Scan for the cell matching the given text and deliver its (X, Y) coordinate at center. 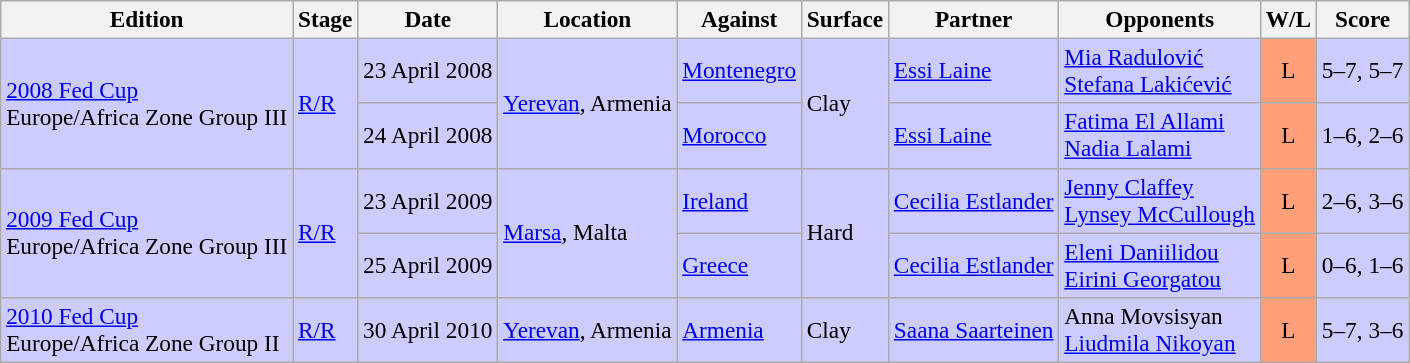
23 April 2008 (428, 70)
Anna Movsisyan Liudmila Nikoyan (1160, 330)
Score (1362, 19)
2010 Fed Cup Europe/Africa Zone Group II (147, 330)
25 April 2009 (428, 264)
Edition (147, 19)
Stage (326, 19)
2–6, 3–6 (1362, 200)
W/L (1288, 19)
Morocco (740, 136)
Against (740, 19)
23 April 2009 (428, 200)
Location (588, 19)
Hard (844, 233)
Armenia (740, 330)
Opponents (1160, 19)
5–7, 5–7 (1362, 70)
Eleni Daniilidou Eirini Georgatou (1160, 264)
Fatima El Allami Nadia Lalami (1160, 136)
Montenegro (740, 70)
5–7, 3–6 (1362, 330)
Jenny Claffey Lynsey McCullough (1160, 200)
1–6, 2–6 (1362, 136)
Saana Saarteinen (973, 330)
Date (428, 19)
2009 Fed Cup Europe/Africa Zone Group III (147, 233)
Ireland (740, 200)
0–6, 1–6 (1362, 264)
24 April 2008 (428, 136)
30 April 2010 (428, 330)
Greece (740, 264)
Marsa, Malta (588, 233)
Mia Radulović Stefana Lakićević (1160, 70)
Partner (973, 19)
Surface (844, 19)
2008 Fed Cup Europe/Africa Zone Group III (147, 103)
